Capture the cell that displays the provided text and extract its (x, y) central coordinate. 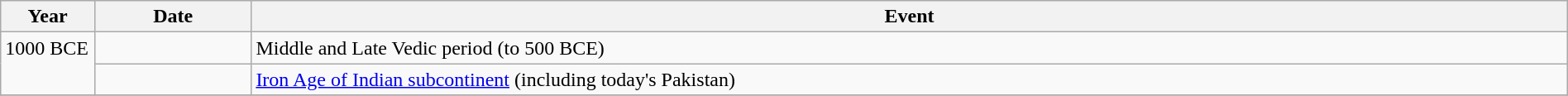
Iron Age of Indian subcontinent (including today's Pakistan) (910, 79)
Middle and Late Vedic period (to 500 BCE) (910, 48)
Date (172, 17)
Year (48, 17)
1000 BCE (48, 64)
Event (910, 17)
